Output the (x, y) coordinate of the center of the cell containing the given text.  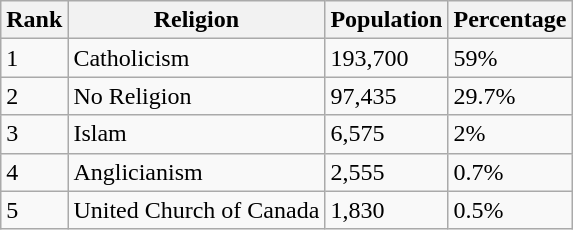
59% (510, 58)
97,435 (386, 96)
Anglicianism (196, 172)
1,830 (386, 210)
0.7% (510, 172)
Population (386, 20)
193,700 (386, 58)
2,555 (386, 172)
2 (34, 96)
Religion (196, 20)
6,575 (386, 134)
Catholicism (196, 58)
1 (34, 58)
No Religion (196, 96)
2% (510, 134)
Rank (34, 20)
29.7% (510, 96)
5 (34, 210)
4 (34, 172)
United Church of Canada (196, 210)
0.5% (510, 210)
3 (34, 134)
Percentage (510, 20)
Islam (196, 134)
